Output the [X, Y] coordinate of the center of the cell containing the given text.  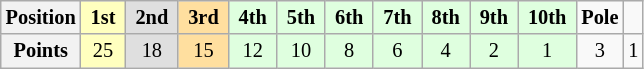
1st [104, 17]
4th [253, 17]
Pole [600, 17]
5th [301, 17]
12 [253, 51]
3 [600, 51]
15 [203, 51]
6th [349, 17]
6 [397, 51]
25 [104, 51]
Position [41, 17]
4 [446, 51]
2 [494, 51]
3rd [203, 17]
2nd [152, 17]
7th [397, 17]
8 [349, 51]
Points [41, 51]
8th [446, 17]
10th [547, 17]
10 [301, 51]
9th [494, 17]
18 [152, 51]
